Locate the cell with the specified text and output its [x, y] center coordinate. 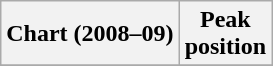
Chart (2008–09) [90, 34]
Peakposition [225, 34]
